Extract the [x, y] coordinate from the center of the cell holding the provided text.  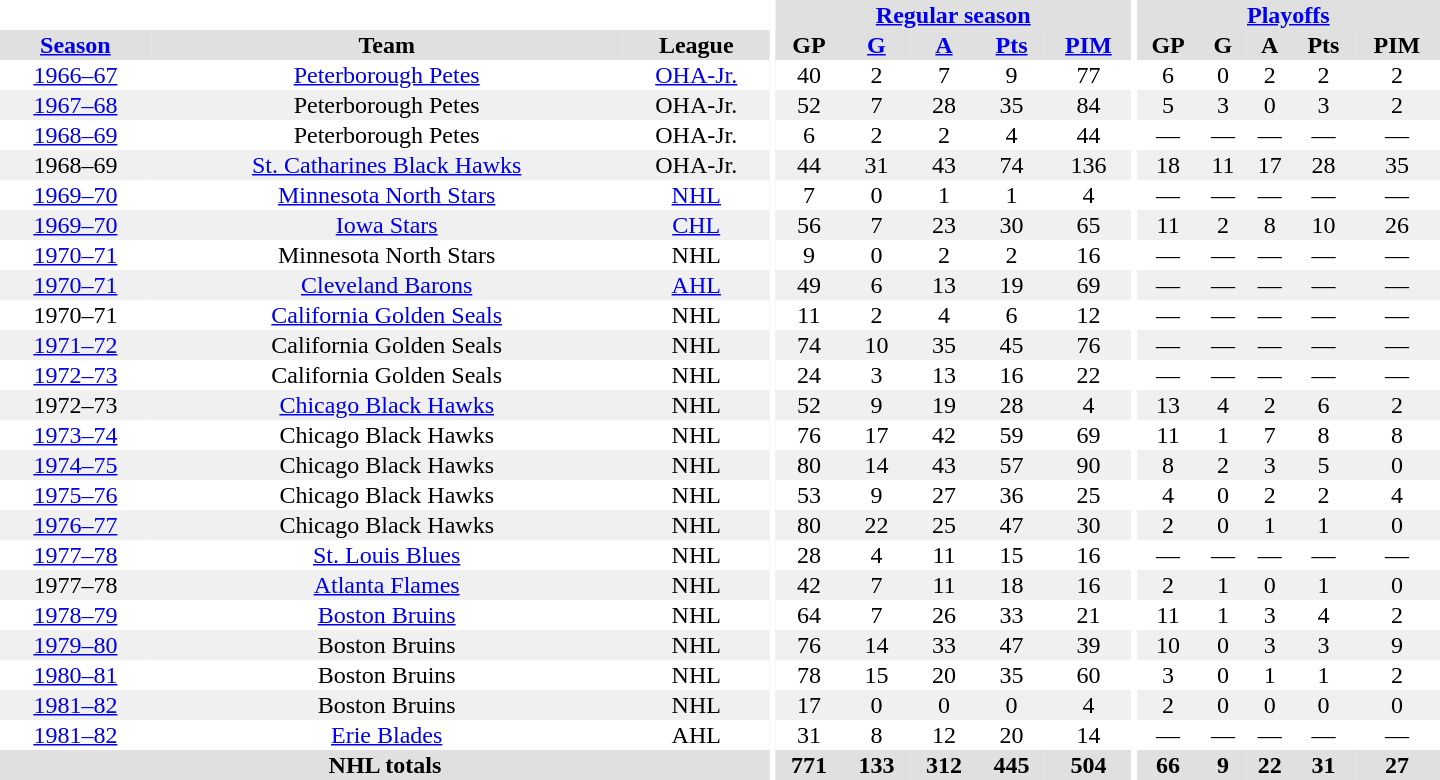
Iowa Stars [387, 225]
Erie Blades [387, 735]
NHL totals [385, 765]
1966–67 [76, 75]
59 [1012, 435]
90 [1088, 465]
St. Louis Blues [387, 555]
Cleveland Barons [387, 285]
60 [1088, 675]
1980–81 [76, 675]
Atlanta Flames [387, 585]
Season [76, 45]
Regular season [953, 15]
1979–80 [76, 645]
40 [809, 75]
133 [877, 765]
136 [1088, 165]
1978–79 [76, 615]
57 [1012, 465]
23 [944, 225]
64 [809, 615]
CHL [696, 225]
1971–72 [76, 345]
1975–76 [76, 495]
24 [809, 375]
53 [809, 495]
66 [1168, 765]
771 [809, 765]
1967–68 [76, 105]
65 [1088, 225]
45 [1012, 345]
39 [1088, 645]
77 [1088, 75]
1973–74 [76, 435]
56 [809, 225]
36 [1012, 495]
504 [1088, 765]
84 [1088, 105]
78 [809, 675]
St. Catharines Black Hawks [387, 165]
Team [387, 45]
1974–75 [76, 465]
Playoffs [1288, 15]
49 [809, 285]
445 [1012, 765]
21 [1088, 615]
League [696, 45]
312 [944, 765]
1976–77 [76, 525]
